Determine the [X, Y] coordinate at the center of the cell enclosing the given text.  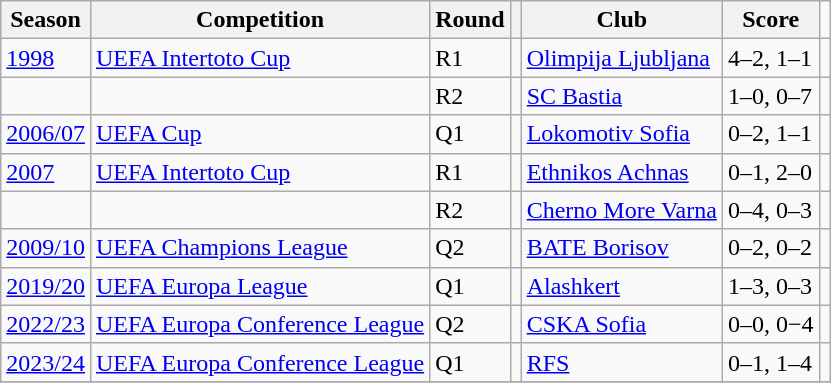
UEFA Europa League [260, 286]
Alashkert [622, 286]
SC Bastia [622, 96]
RFS [622, 362]
UEFA Champions League [260, 248]
1–3, 0–3 [770, 286]
0–1, 1–4 [770, 362]
2022/23 [46, 324]
0–4, 0–3 [770, 210]
Club [622, 20]
2019/20 [46, 286]
CSKA Sofia [622, 324]
Score [770, 20]
0–0, 0−4 [770, 324]
1998 [46, 58]
1–0, 0–7 [770, 96]
2009/10 [46, 248]
Olimpija Ljubljana [622, 58]
0–2, 0–2 [770, 248]
2006/07 [46, 134]
Competition [260, 20]
Season [46, 20]
BATE Borisov [622, 248]
Round [470, 20]
UEFA Cup [260, 134]
Ethnikos Achnas [622, 172]
Lokomotiv Sofia [622, 134]
0–2, 1–1 [770, 134]
0–1, 2–0 [770, 172]
2007 [46, 172]
Cherno More Varna [622, 210]
2023/24 [46, 362]
4–2, 1–1 [770, 58]
